Return (X, Y) of the center of cell containing provided text 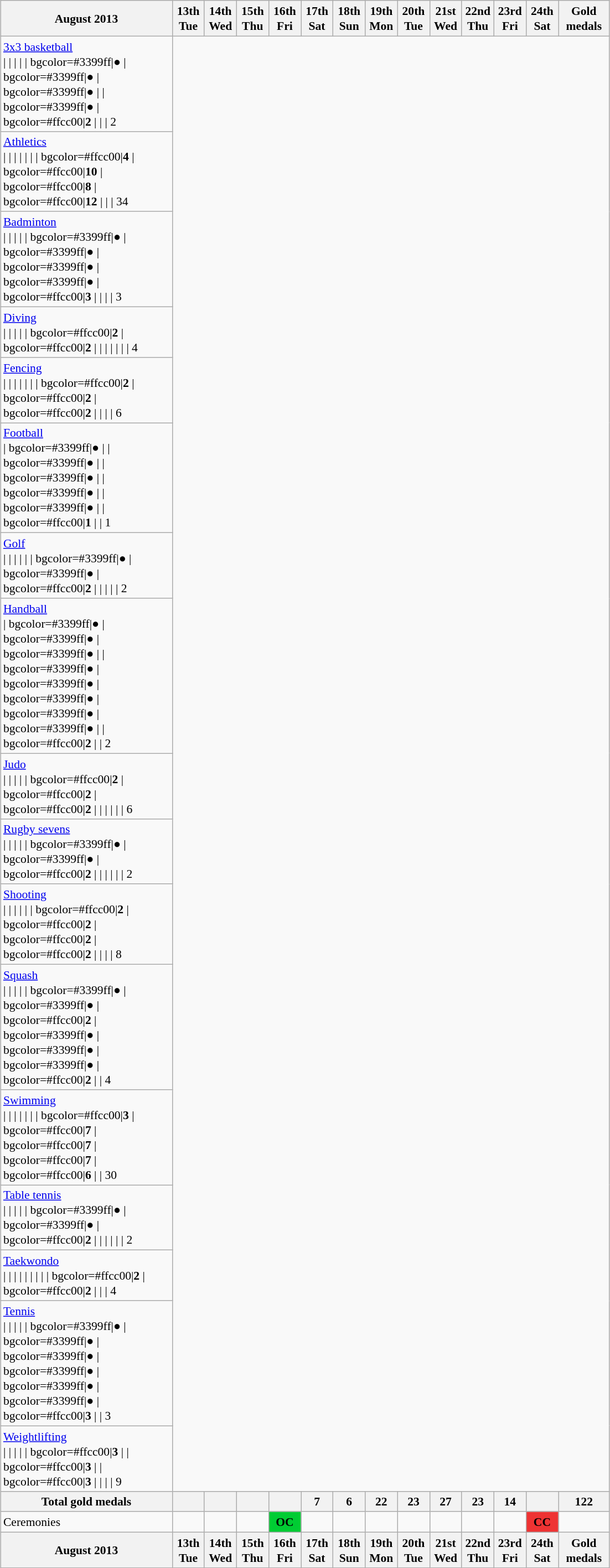
14 (510, 1501)
122 (583, 1501)
Table tennis| | | | | bgcolor=#3399ff|● | bgcolor=#3399ff|● | bgcolor=#ffcc00|2 | | | | | | 2 (86, 1217)
Taekwondo| | | | | | | | | bgcolor=#ffcc00|2 | bgcolor=#ffcc00|2 | | | 4 (86, 1275)
27 (446, 1501)
Ceremonies (86, 1522)
6 (349, 1501)
Badminton| | | | | bgcolor=#3399ff|● | bgcolor=#3399ff|● | bgcolor=#3399ff|● | bgcolor=#3399ff|● | bgcolor=#ffcc00|3 | | | | 3 (86, 259)
Fencing| | | | | | | bgcolor=#ffcc00|2 | bgcolor=#ffcc00|2 | bgcolor=#ffcc00|2 | | | | 6 (86, 390)
Golf| | | | | | bgcolor=#3399ff|● | bgcolor=#3399ff|● | bgcolor=#ffcc00|2 | | | | | 2 (86, 566)
Weightlifting| | | | | bgcolor=#ffcc00|3 | | bgcolor=#ffcc00|3 | | bgcolor=#ffcc00|3 | | | | 9 (86, 1458)
Swimming| | | | | | | bgcolor=#ffcc00|3 | bgcolor=#ffcc00|7 | bgcolor=#ffcc00|7 | bgcolor=#ffcc00|7 | bgcolor=#ffcc00|6 | | 30 (86, 1137)
CC (542, 1522)
7 (317, 1501)
Total gold medals (86, 1501)
3x3 basketball| | | | | bgcolor=#3399ff|● | bgcolor=#3399ff|● | bgcolor=#3399ff|● | | bgcolor=#3399ff|● | bgcolor=#ffcc00|2 | | | 2 (86, 84)
Football| bgcolor=#3399ff|● | | bgcolor=#3399ff|● | | bgcolor=#3399ff|● | | bgcolor=#3399ff|● | | bgcolor=#3399ff|● | | bgcolor=#ffcc00|1 | | 1 (86, 478)
Athletics| | | | | | | bgcolor=#ffcc00|4 | bgcolor=#ffcc00|10 | bgcolor=#ffcc00|8 | bgcolor=#ffcc00|12 | | | 34 (86, 172)
Shooting| | | | | | bgcolor=#ffcc00|2 | bgcolor=#ffcc00|2 | bgcolor=#ffcc00|2 | bgcolor=#ffcc00|2 | | | | 8 (86, 924)
OC (285, 1522)
22 (381, 1501)
Diving| | | | | bgcolor=#ffcc00|2 | bgcolor=#ffcc00|2 | | | | | | | 4 (86, 332)
Rugby sevens| | | | | bgcolor=#3399ff|● | bgcolor=#3399ff|● | bgcolor=#ffcc00|2 | | | | | | 2 (86, 851)
Judo| | | | | bgcolor=#ffcc00|2 | bgcolor=#ffcc00|2 | bgcolor=#ffcc00|2 | | | | | | 6 (86, 786)
